Return the [x, y] coordinate for the center point of the cell that contains the specified text.  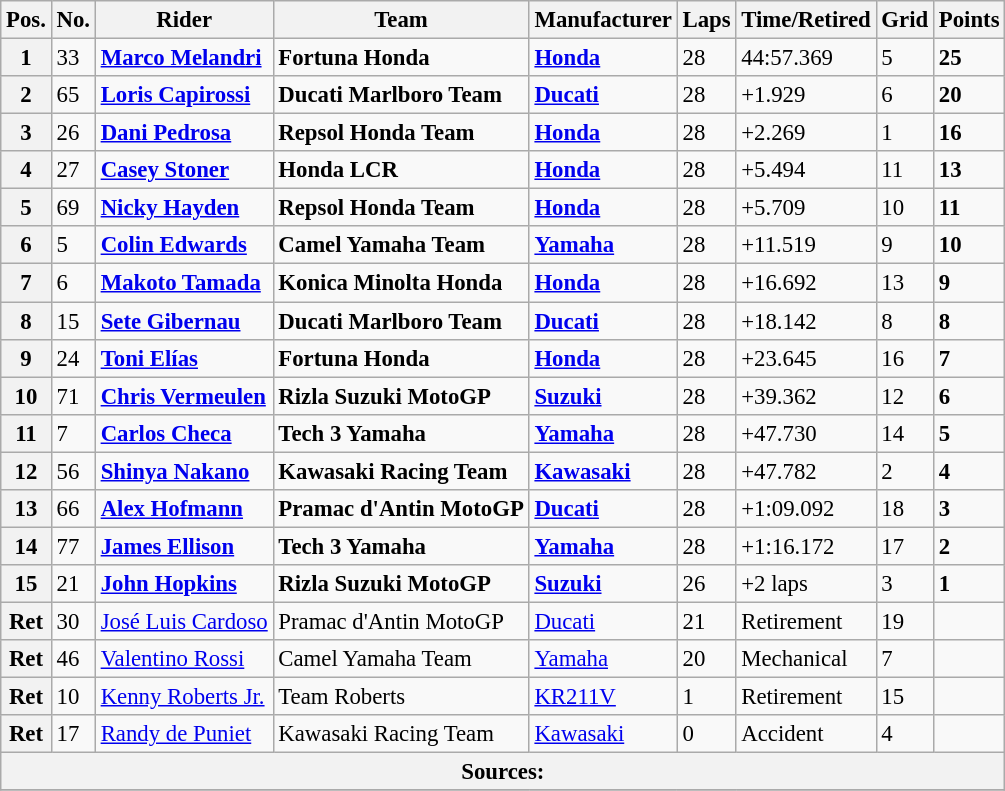
Carlos Checa [184, 433]
25 [968, 58]
56 [73, 471]
Time/Retired [806, 20]
Colin Edwards [184, 245]
+47.782 [806, 471]
Manufacturer [603, 20]
John Hopkins [184, 584]
José Luis Cardoso [184, 621]
71 [73, 396]
Makoto Tamada [184, 283]
Team [401, 20]
Marco Melandri [184, 58]
+47.730 [806, 433]
KR211V [603, 697]
Toni Elías [184, 358]
Sources: [503, 772]
James Ellison [184, 546]
69 [73, 208]
Alex Hofmann [184, 509]
Valentino Rossi [184, 659]
Randy de Puniet [184, 734]
Laps [706, 20]
Rider [184, 20]
Mechanical [806, 659]
46 [73, 659]
+23.645 [806, 358]
Loris Capirossi [184, 95]
+18.142 [806, 321]
18 [904, 509]
30 [73, 621]
Kenny Roberts Jr. [184, 697]
Sete Gibernau [184, 321]
Pos. [26, 20]
+5.709 [806, 208]
+1:16.172 [806, 546]
44:57.369 [806, 58]
77 [73, 546]
19 [904, 621]
Chris Vermeulen [184, 396]
33 [73, 58]
66 [73, 509]
Casey Stoner [184, 170]
+1.929 [806, 95]
Nicky Hayden [184, 208]
+16.692 [806, 283]
24 [73, 358]
+2.269 [806, 133]
+5.494 [806, 170]
Team Roberts [401, 697]
Dani Pedrosa [184, 133]
No. [73, 20]
65 [73, 95]
27 [73, 170]
Grid [904, 20]
+1:09.092 [806, 509]
+39.362 [806, 396]
Konica Minolta Honda [401, 283]
Shinya Nakano [184, 471]
0 [706, 734]
+2 laps [806, 584]
Accident [806, 734]
+11.519 [806, 245]
Honda LCR [401, 170]
Points [968, 20]
